Return [x, y] of the center of cell containing provided text 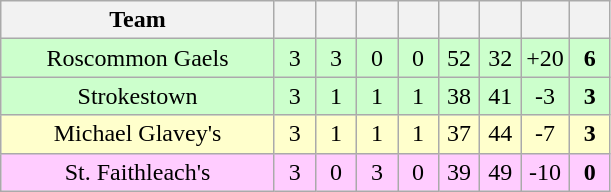
49 [500, 172]
Strokestown [138, 96]
6 [590, 58]
38 [460, 96]
44 [500, 134]
41 [500, 96]
39 [460, 172]
37 [460, 134]
Team [138, 20]
Michael Glavey's [138, 134]
52 [460, 58]
St. Faithleach's [138, 172]
+20 [546, 58]
32 [500, 58]
Roscommon Gaels [138, 58]
-3 [546, 96]
-7 [546, 134]
-10 [546, 172]
